Determine the (x, y) coordinate at the center of the cell enclosing the given text.  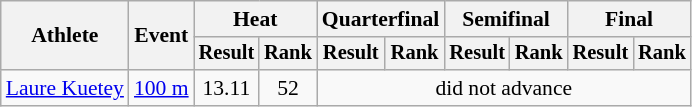
Event (162, 36)
Quarterfinal (381, 19)
100 m (162, 88)
Heat (256, 19)
Semifinal (506, 19)
52 (288, 88)
Athlete (65, 36)
Laure Kuetey (65, 88)
13.11 (227, 88)
did not advance (504, 88)
Final (630, 19)
